Return [x, y] of the center of cell containing provided text 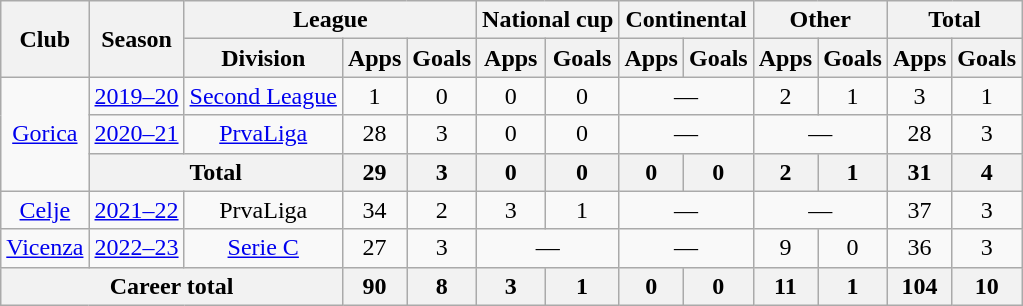
Second League [263, 96]
Gorica [45, 134]
League [330, 20]
27 [374, 248]
Celje [45, 210]
2022–23 [136, 248]
Career total [172, 286]
11 [785, 286]
104 [919, 286]
36 [919, 248]
Serie C [263, 248]
34 [374, 210]
Other [820, 20]
National cup [548, 20]
Continental [686, 20]
37 [919, 210]
9 [785, 248]
Vicenza [45, 248]
29 [374, 172]
90 [374, 286]
Division [263, 58]
2019–20 [136, 96]
2020–21 [136, 134]
2021–22 [136, 210]
Club [45, 39]
31 [919, 172]
10 [987, 286]
4 [987, 172]
8 [442, 286]
Season [136, 39]
